Detect which cell encompasses the target text, then output its (X, Y) center coordinate. 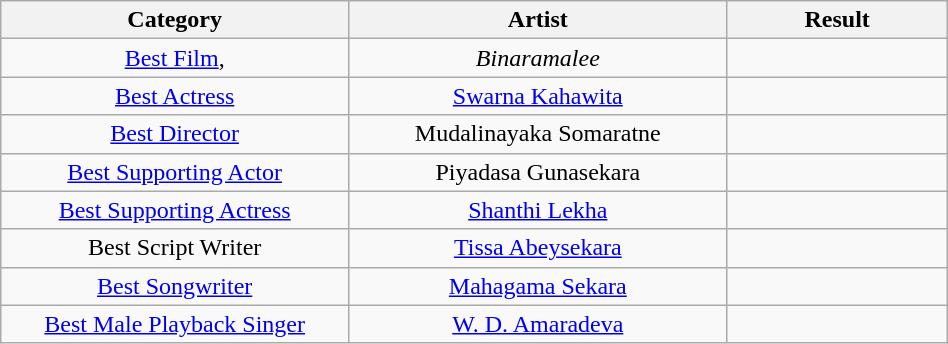
Binaramalee (538, 58)
W. D. Amaradeva (538, 324)
Best Script Writer (175, 248)
Best Actress (175, 96)
Best Songwriter (175, 286)
Piyadasa Gunasekara (538, 172)
Best Supporting Actress (175, 210)
Swarna Kahawita (538, 96)
Category (175, 20)
Best Film, (175, 58)
Best Male Playback Singer (175, 324)
Shanthi Lekha (538, 210)
Best Director (175, 134)
Best Supporting Actor (175, 172)
Mahagama Sekara (538, 286)
Tissa Abeysekara (538, 248)
Mudalinayaka Somaratne (538, 134)
Result (837, 20)
Artist (538, 20)
